Locate the cell with the specified text and output its (x, y) center coordinate. 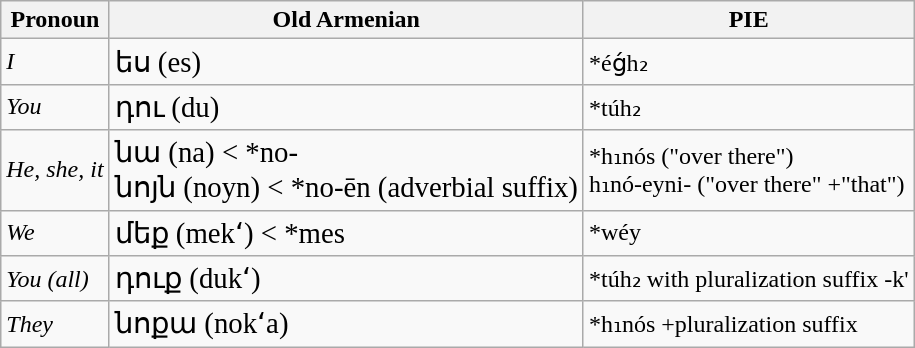
մեք (mekʻ) < *mes (346, 233)
They (55, 324)
PIE (748, 20)
դուք (dukʻ) (346, 279)
նա (na) < *no-նոյն (noyn) < *no-ēn (adverbial suffix) (346, 170)
You (all) (55, 279)
*h₁nós +pluralization suffix (748, 324)
*túh₂ (748, 107)
Old Armenian (346, 20)
You (55, 107)
*túh₂ with pluralization suffix -k' (748, 279)
He, she, it (55, 170)
ես (es) (346, 62)
*wéy (748, 233)
*éǵh₂ (748, 62)
*h₁nós ("over there")h₁nó-eyni- ("over there" +"that") (748, 170)
դու (du) (346, 107)
նոքա (nokʻa) (346, 324)
We (55, 233)
I (55, 62)
Pronoun (55, 20)
